Detect which cell encompasses the target text, then output its [x, y] center coordinate. 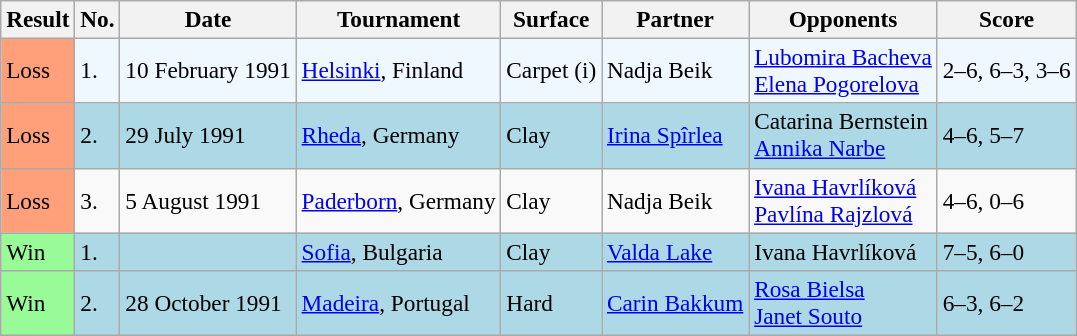
6–3, 6–2 [1006, 302]
Ivana Havrlíková [844, 251]
Tournament [398, 19]
10 February 1991 [208, 70]
28 October 1991 [208, 302]
Date [208, 19]
4–6, 5–7 [1006, 136]
Irina Spîrlea [676, 136]
Valda Lake [676, 251]
Result [38, 19]
Carin Bakkum [676, 302]
3. [98, 200]
Opponents [844, 19]
29 July 1991 [208, 136]
Partner [676, 19]
Rheda, Germany [398, 136]
Lubomira Bacheva Elena Pogorelova [844, 70]
7–5, 6–0 [1006, 251]
Surface [552, 19]
Hard [552, 302]
Paderborn, Germany [398, 200]
No. [98, 19]
Helsinki, Finland [398, 70]
Rosa Bielsa Janet Souto [844, 302]
Sofia, Bulgaria [398, 251]
Carpet (i) [552, 70]
Catarina Bernstein Annika Narbe [844, 136]
5 August 1991 [208, 200]
Madeira, Portugal [398, 302]
Ivana Havrlíková Pavlína Rajzlová [844, 200]
2–6, 6–3, 3–6 [1006, 70]
Score [1006, 19]
4–6, 0–6 [1006, 200]
